Pinpoint the cell where the given text exists, returning its (X, Y) midpoint coordinate. 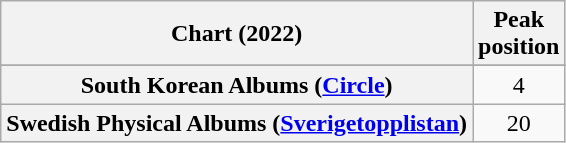
4 (519, 85)
Peakposition (519, 34)
Chart (2022) (237, 34)
Swedish Physical Albums (Sverigetopplistan) (237, 123)
South Korean Albums (Circle) (237, 85)
20 (519, 123)
